Determine the (X, Y) coordinate at the center of the cell enclosing the given text.  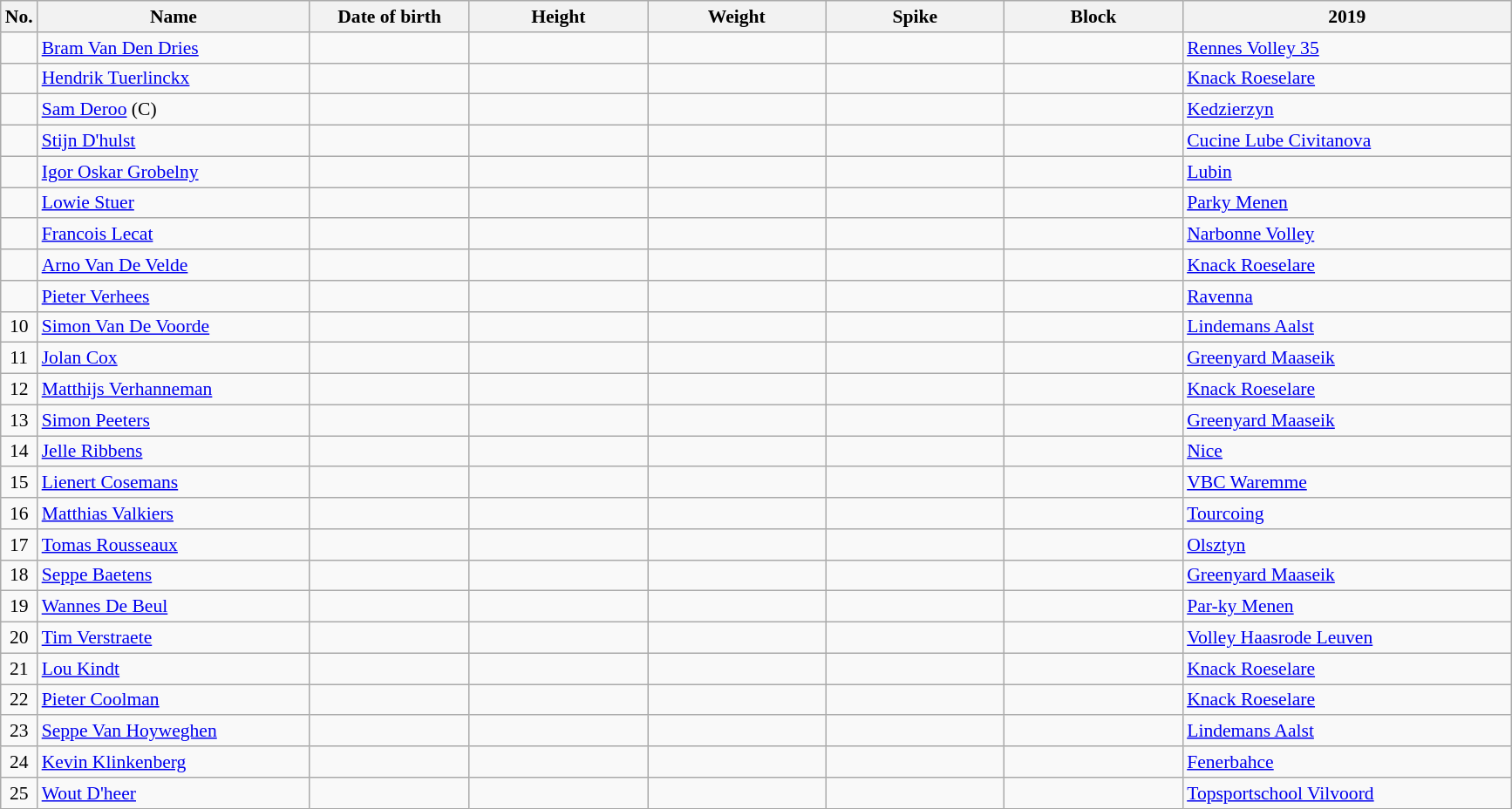
17 (19, 545)
Lou Kindt (174, 669)
Arno Van De Velde (174, 265)
Lubin (1346, 172)
Sam Deroo (C) (174, 110)
18 (19, 575)
Ravenna (1346, 296)
2019 (1346, 17)
Lowie Stuer (174, 203)
Francois Lecat (174, 235)
25 (19, 793)
No. (19, 17)
Kevin Klinkenberg (174, 762)
Nice (1346, 452)
Hendrik Tuerlinckx (174, 78)
Date of birth (389, 17)
10 (19, 327)
Simon Van De Voorde (174, 327)
Fenerbahce (1346, 762)
20 (19, 638)
Tim Verstraete (174, 638)
12 (19, 390)
Rennes Volley 35 (1346, 48)
24 (19, 762)
Spike (916, 17)
Tomas Rousseaux (174, 545)
Pieter Verhees (174, 296)
Weight (738, 17)
Matthijs Verhanneman (174, 390)
Wout D'heer (174, 793)
Pieter Coolman (174, 700)
Par-ky Menen (1346, 607)
Volley Haasrode Leuven (1346, 638)
Height (558, 17)
21 (19, 669)
19 (19, 607)
Name (174, 17)
Lienert Cosemans (174, 483)
Tourcoing (1346, 513)
Seppe Van Hoyweghen (174, 731)
Simon Peeters (174, 420)
Parky Menen (1346, 203)
22 (19, 700)
Bram Van Den Dries (174, 48)
15 (19, 483)
Wannes De Beul (174, 607)
Jelle Ribbens (174, 452)
Narbonne Volley (1346, 235)
Jolan Cox (174, 358)
VBC Waremme (1346, 483)
16 (19, 513)
Igor Oskar Grobelny (174, 172)
Kedzierzyn (1346, 110)
11 (19, 358)
Topsportschool Vilvoord (1346, 793)
Cucine Lube Civitanova (1346, 141)
Matthias Valkiers (174, 513)
23 (19, 731)
Seppe Baetens (174, 575)
Block (1093, 17)
13 (19, 420)
Olsztyn (1346, 545)
14 (19, 452)
Stijn D'hulst (174, 141)
